Search for the cell housing the specified text and yield its [x, y] center coordinate. 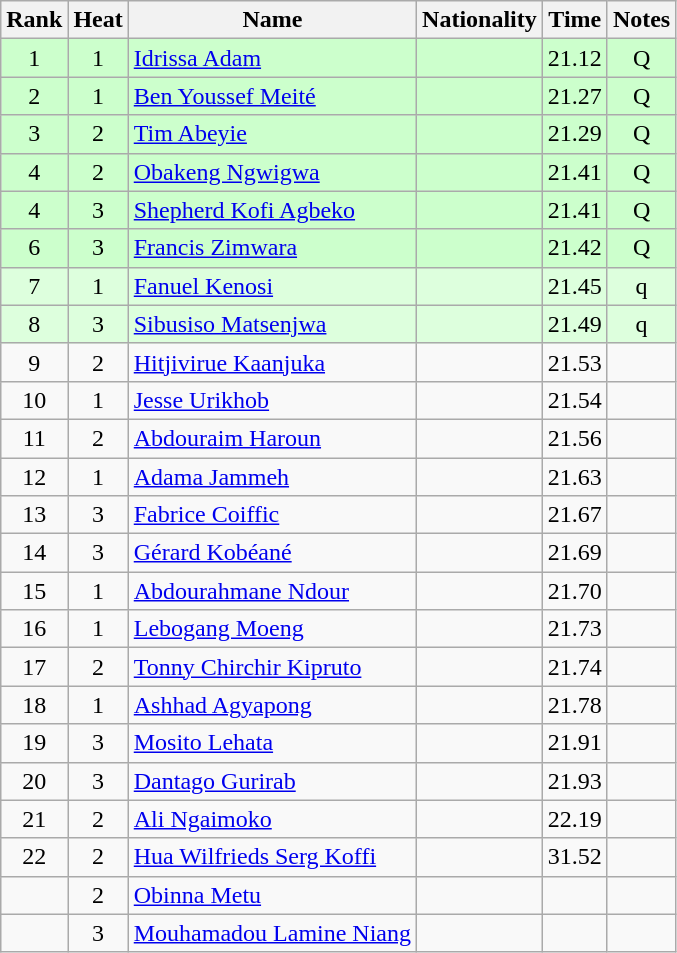
Hua Wilfrieds Serg Koffi [272, 857]
21.54 [574, 400]
21.73 [574, 629]
Dantago Gurirab [272, 781]
19 [34, 743]
22.19 [574, 819]
7 [34, 286]
Obinna Metu [272, 895]
9 [34, 362]
18 [34, 705]
Heat [98, 20]
Tonny Chirchir Kipruto [272, 667]
Name [272, 20]
13 [34, 515]
21.74 [574, 667]
21.12 [574, 58]
Abdouraim Haroun [272, 438]
15 [34, 591]
12 [34, 477]
17 [34, 667]
Gérard Kobéané [272, 553]
14 [34, 553]
22 [34, 857]
8 [34, 324]
21.78 [574, 705]
Jesse Urikhob [272, 400]
21.70 [574, 591]
Sibusiso Matsenjwa [272, 324]
21.45 [574, 286]
16 [34, 629]
Abdourahmane Ndour [272, 591]
21.27 [574, 96]
21.49 [574, 324]
31.52 [574, 857]
21.69 [574, 553]
Adama Jammeh [272, 477]
21 [34, 819]
Francis Zimwara [272, 248]
21.91 [574, 743]
Tim Abeyie [272, 134]
Shepherd Kofi Agbeko [272, 210]
6 [34, 248]
Obakeng Ngwigwa [272, 172]
Fabrice Coiffic [272, 515]
Idrissa Adam [272, 58]
Nationality [480, 20]
21.56 [574, 438]
Ali Ngaimoko [272, 819]
10 [34, 400]
21.29 [574, 134]
21.67 [574, 515]
Ashhad Agyapong [272, 705]
Hitjivirue Kaanjuka [272, 362]
Lebogang Moeng [272, 629]
Mouhamadou Lamine Niang [272, 933]
Notes [641, 20]
Mosito Lehata [272, 743]
Fanuel Kenosi [272, 286]
21.42 [574, 248]
21.63 [574, 477]
Time [574, 20]
21.53 [574, 362]
Rank [34, 20]
20 [34, 781]
21.93 [574, 781]
11 [34, 438]
Ben Youssef Meité [272, 96]
